Provide the [x, y] coordinate of the cell's center where the given text is located.  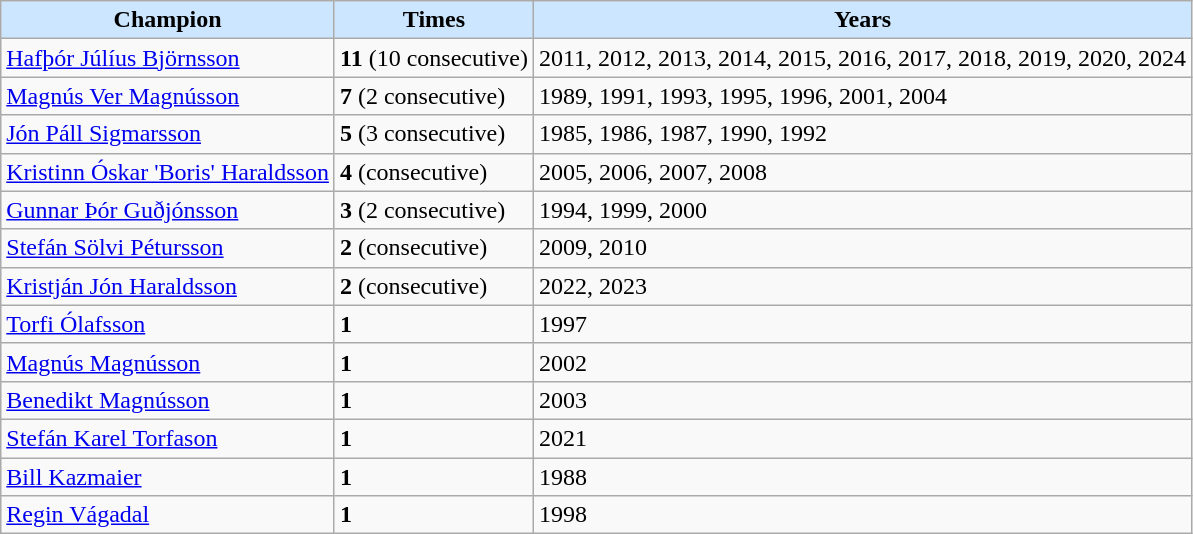
Jón Páll Sigmarsson [168, 134]
1985, 1986, 1987, 1990, 1992 [862, 134]
2002 [862, 362]
2011, 2012, 2013, 2014, 2015, 2016, 2017, 2018, 2019, 2020, 2024 [862, 58]
Gunnar Þór Guðjónsson [168, 210]
Stefán Sölvi Pétursson [168, 248]
3 (2 consecutive) [434, 210]
2022, 2023 [862, 286]
11 (10 consecutive) [434, 58]
Magnús Ver Magnússon [168, 96]
Magnús Magnússon [168, 362]
4 (consecutive) [434, 172]
2005, 2006, 2007, 2008 [862, 172]
2021 [862, 438]
5 (3 consecutive) [434, 134]
2009, 2010 [862, 248]
Benedikt Magnússon [168, 400]
1988 [862, 477]
Bill Kazmaier [168, 477]
1994, 1999, 2000 [862, 210]
2003 [862, 400]
1998 [862, 515]
Hafþór Júlíus Björnsson [168, 58]
Years [862, 20]
Stefán Karel Torfason [168, 438]
Torfi Ólafsson [168, 324]
1997 [862, 324]
Kristján Jón Haraldsson [168, 286]
Kristinn Óskar 'Boris' Haraldsson [168, 172]
Times [434, 20]
7 (2 consecutive) [434, 96]
Regin Vágadal [168, 515]
1989, 1991, 1993, 1995, 1996, 2001, 2004 [862, 96]
Champion [168, 20]
